Extract the (X, Y) coordinate from the center of the cell holding the provided text.  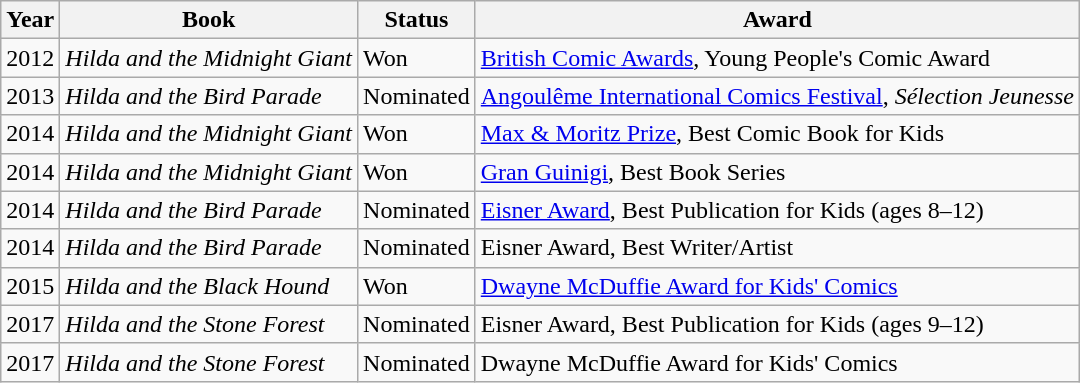
2013 (30, 96)
Award (777, 20)
Eisner Award, Best Publication for Kids (ages 9–12) (777, 324)
Status (417, 20)
Year (30, 20)
Book (209, 20)
Gran Guinigi, Best Book Series (777, 172)
Hilda and the Black Hound (209, 286)
British Comic Awards, Young People's Comic Award (777, 58)
2012 (30, 58)
Angoulême International Comics Festival, Sélection Jeunesse (777, 96)
2015 (30, 286)
Eisner Award, Best Writer/Artist (777, 248)
Max & Moritz Prize, Best Comic Book for Kids (777, 134)
Eisner Award, Best Publication for Kids (ages 8–12) (777, 210)
